Detect which cell encompasses the target text, then output its [X, Y] center coordinate. 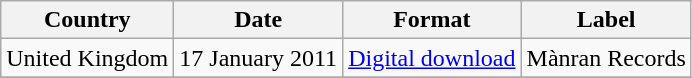
Mànran Records [606, 58]
United Kingdom [88, 58]
Date [258, 20]
Country [88, 20]
Digital download [432, 58]
Label [606, 20]
17 January 2011 [258, 58]
Format [432, 20]
